Capture the cell that displays the provided text and extract its (X, Y) central coordinate. 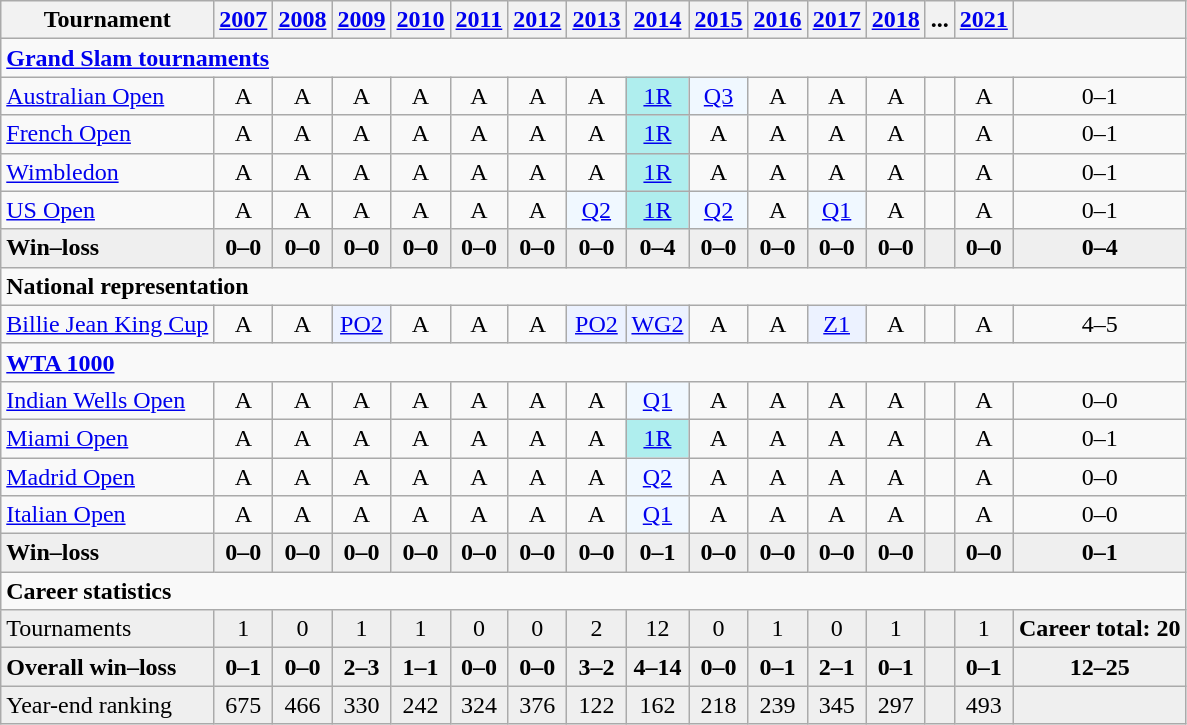
466 (302, 705)
2008 (302, 20)
675 (244, 705)
2014 (658, 20)
WTA 1000 (594, 362)
Madrid Open (108, 477)
2013 (596, 20)
Tournaments (108, 629)
Tournament (108, 20)
122 (596, 705)
242 (420, 705)
Indian Wells Open (108, 400)
2 (596, 629)
Billie Jean King Cup (108, 324)
Grand Slam tournaments (594, 58)
Overall win–loss (108, 667)
National representation (594, 286)
3–2 (596, 667)
US Open (108, 210)
Career statistics (594, 591)
2017 (836, 20)
2–1 (836, 667)
218 (718, 705)
Z1 (836, 324)
2010 (420, 20)
2007 (244, 20)
376 (538, 705)
Wimbledon (108, 172)
2016 (778, 20)
Italian Open (108, 515)
French Open (108, 134)
297 (896, 705)
2018 (896, 20)
2015 (718, 20)
2021 (984, 20)
Year-end ranking (108, 705)
WG2 (658, 324)
345 (836, 705)
Miami Open (108, 438)
324 (479, 705)
2–3 (362, 667)
162 (658, 705)
2009 (362, 20)
12 (658, 629)
... (940, 20)
Career total: 20 (1100, 629)
4–5 (1100, 324)
2011 (479, 20)
1–1 (420, 667)
239 (778, 705)
Q3 (718, 96)
Australian Open (108, 96)
2012 (538, 20)
12–25 (1100, 667)
4–14 (658, 667)
493 (984, 705)
330 (362, 705)
